Capture the cell that displays the provided text and extract its [x, y] central coordinate. 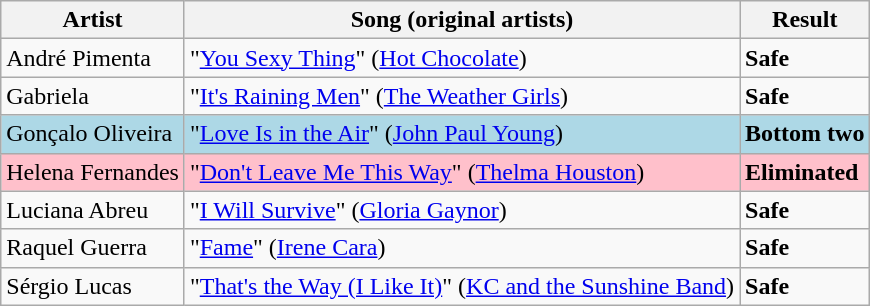
Eliminated [805, 172]
"Don't Leave Me This Way" (Thelma Houston) [462, 172]
Helena Fernandes [93, 172]
Sérgio Lucas [93, 286]
Luciana Abreu [93, 210]
Artist [93, 20]
"It's Raining Men" (The Weather Girls) [462, 96]
"I Will Survive" (Gloria Gaynor) [462, 210]
Result [805, 20]
"That's the Way (I Like It)" (KC and the Sunshine Band) [462, 286]
Gabriela [93, 96]
"Fame" (Irene Cara) [462, 248]
"You Sexy Thing" (Hot Chocolate) [462, 58]
Song (original artists) [462, 20]
André Pimenta [93, 58]
Raquel Guerra [93, 248]
Bottom two [805, 134]
"Love Is in the Air" (John Paul Young) [462, 134]
Gonçalo Oliveira [93, 134]
